Determine the (x, y) coordinate at the center of the cell enclosing the given text.  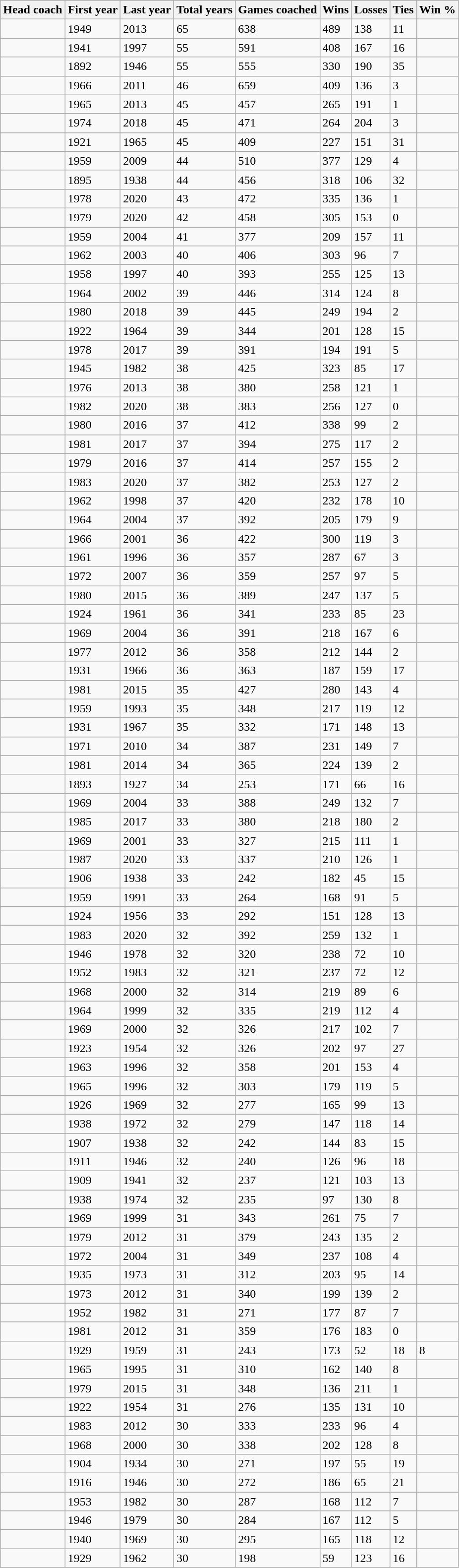
173 (336, 1350)
67 (371, 558)
198 (278, 1558)
187 (336, 671)
212 (336, 652)
2014 (147, 765)
387 (278, 746)
215 (336, 841)
333 (278, 1426)
131 (371, 1407)
176 (336, 1331)
102 (371, 1029)
209 (336, 237)
295 (278, 1539)
337 (278, 860)
159 (371, 671)
1958 (93, 274)
340 (278, 1294)
2007 (147, 576)
235 (278, 1199)
343 (278, 1218)
344 (278, 331)
232 (336, 501)
203 (336, 1275)
183 (371, 1331)
272 (278, 1483)
1921 (93, 142)
1934 (147, 1464)
365 (278, 765)
41 (205, 237)
330 (336, 66)
143 (371, 690)
445 (278, 312)
1993 (147, 708)
310 (278, 1369)
2009 (147, 161)
186 (336, 1483)
327 (278, 841)
292 (278, 916)
276 (278, 1407)
148 (371, 727)
117 (371, 444)
1892 (93, 66)
1935 (93, 1275)
1977 (93, 652)
177 (336, 1313)
1971 (93, 746)
19 (403, 1464)
341 (278, 614)
320 (278, 954)
318 (336, 180)
382 (278, 482)
275 (336, 444)
106 (371, 180)
125 (371, 274)
91 (371, 897)
180 (371, 821)
Win % (437, 10)
75 (371, 1218)
224 (336, 765)
59 (336, 1558)
456 (278, 180)
211 (371, 1388)
247 (336, 595)
1953 (93, 1502)
89 (371, 992)
87 (371, 1313)
408 (336, 48)
383 (278, 406)
256 (336, 406)
279 (278, 1124)
182 (336, 878)
406 (278, 255)
1963 (93, 1067)
1911 (93, 1162)
2003 (147, 255)
83 (371, 1142)
1995 (147, 1369)
332 (278, 727)
149 (371, 746)
240 (278, 1162)
1967 (147, 727)
258 (336, 387)
2002 (147, 293)
420 (278, 501)
124 (371, 293)
1906 (93, 878)
321 (278, 973)
357 (278, 558)
1904 (93, 1464)
1956 (147, 916)
43 (205, 198)
190 (371, 66)
1998 (147, 501)
638 (278, 29)
1940 (93, 1539)
414 (278, 463)
1907 (93, 1142)
393 (278, 274)
111 (371, 841)
231 (336, 746)
199 (336, 1294)
457 (278, 104)
138 (371, 29)
2011 (147, 85)
Last year (147, 10)
1949 (93, 29)
123 (371, 1558)
255 (336, 274)
210 (336, 860)
Ties (403, 10)
259 (336, 935)
1893 (93, 784)
162 (336, 1369)
1926 (93, 1105)
95 (371, 1275)
280 (336, 690)
1945 (93, 369)
1927 (147, 784)
388 (278, 803)
Wins (336, 10)
140 (371, 1369)
379 (278, 1237)
103 (371, 1181)
284 (278, 1520)
265 (336, 104)
349 (278, 1256)
1991 (147, 897)
389 (278, 595)
363 (278, 671)
52 (371, 1350)
130 (371, 1199)
323 (336, 369)
27 (403, 1048)
1916 (93, 1483)
472 (278, 198)
1976 (93, 387)
425 (278, 369)
300 (336, 538)
427 (278, 690)
147 (336, 1124)
510 (278, 161)
205 (336, 519)
178 (371, 501)
204 (371, 123)
Total years (205, 10)
129 (371, 161)
458 (278, 217)
446 (278, 293)
Games coached (278, 10)
66 (371, 784)
21 (403, 1483)
108 (371, 1256)
489 (336, 29)
23 (403, 614)
227 (336, 142)
Head coach (33, 10)
137 (371, 595)
261 (336, 1218)
9 (403, 519)
412 (278, 425)
1985 (93, 821)
157 (371, 237)
42 (205, 217)
1895 (93, 180)
422 (278, 538)
First year (93, 10)
591 (278, 48)
659 (278, 85)
1909 (93, 1181)
471 (278, 123)
1987 (93, 860)
46 (205, 85)
277 (278, 1105)
305 (336, 217)
Losses (371, 10)
238 (336, 954)
394 (278, 444)
555 (278, 66)
1923 (93, 1048)
197 (336, 1464)
2010 (147, 746)
312 (278, 1275)
155 (371, 463)
